From the cell containing the given text, extract its center point as [x, y] coordinate. 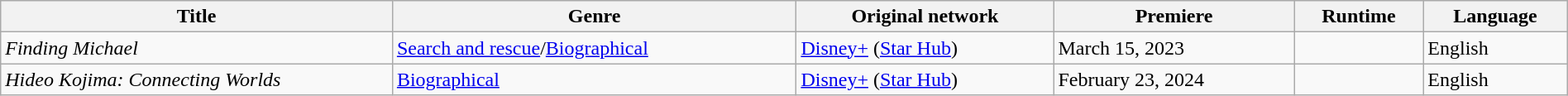
Language [1495, 17]
Original network [925, 17]
Title [197, 17]
Runtime [1359, 17]
Hideo Kojima: Connecting Worlds [197, 79]
March 15, 2023 [1174, 48]
Premiere [1174, 17]
Search and rescue/Biographical [594, 48]
Genre [594, 17]
Finding Michael [197, 48]
Biographical [594, 79]
February 23, 2024 [1174, 79]
